From the cell containing the given text, extract its center point as [X, Y] coordinate. 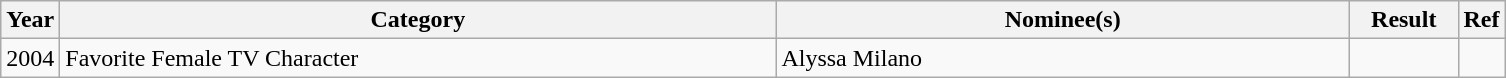
2004 [30, 58]
Alyssa Milano [1063, 58]
Nominee(s) [1063, 20]
Favorite Female TV Character [418, 58]
Ref [1482, 20]
Year [30, 20]
Result [1404, 20]
Category [418, 20]
